Identify which cell holds the provided text, then report its [X, Y] central coordinate. 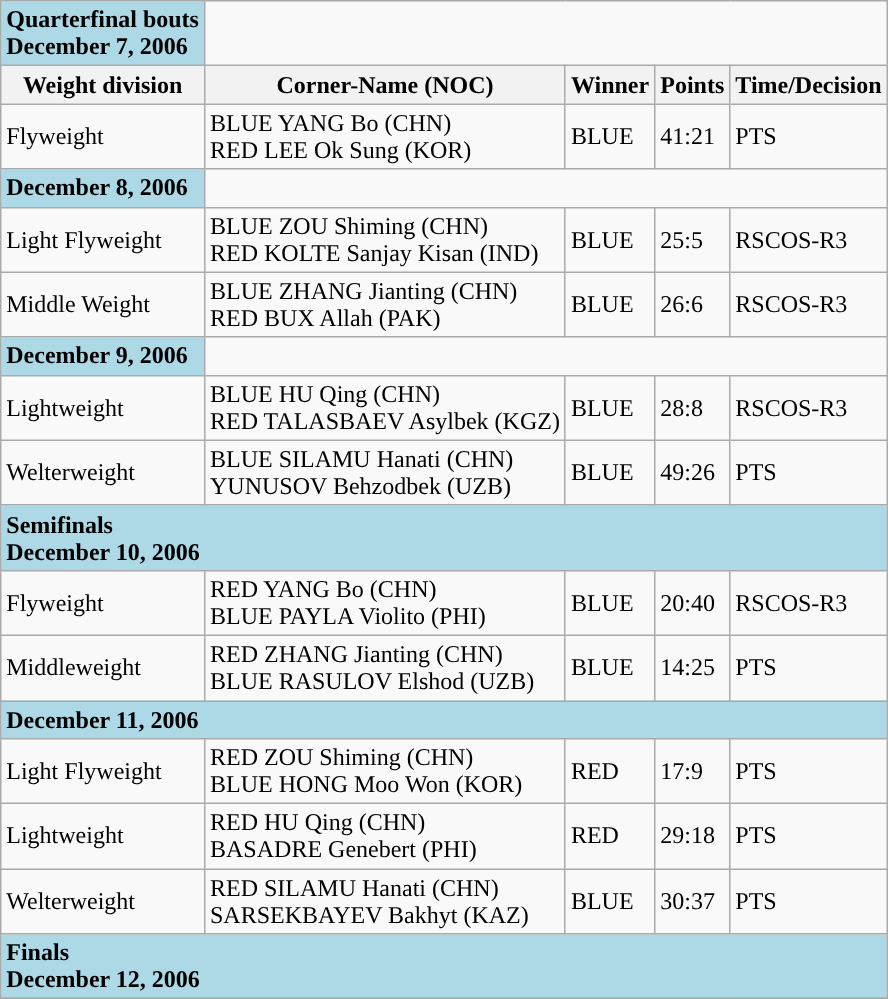
Winner [610, 85]
Corner-Name (NOC) [384, 85]
29:18 [692, 836]
Middle Weight [103, 304]
30:37 [692, 902]
Finals December 12, 2006 [444, 966]
20:40 [692, 602]
BLUE HU Qing (CHN) RED TALASBAEV Asylbek (KGZ) [384, 408]
RED SILAMU Hanati (CHN) SARSEKBAYEV Bakhyt (KAZ) [384, 902]
Weight division [103, 85]
BLUE SILAMU Hanati (CHN) YUNUSOV Behzodbek (UZB) [384, 472]
RED ZHANG Jianting (CHN) BLUE RASULOV Elshod (UZB) [384, 668]
14:25 [692, 668]
BLUE YANG Bo (CHN) RED LEE Ok Sung (KOR) [384, 136]
December 11, 2006 [444, 719]
RED ZOU Shiming (CHN) BLUE HONG Moo Won (KOR) [384, 772]
Quarterfinal bouts December 7, 2006 [103, 34]
RED YANG Bo (CHN) BLUE PAYLA Violito (PHI) [384, 602]
17:9 [692, 772]
December 8, 2006 [103, 188]
Points [692, 85]
28:8 [692, 408]
41:21 [692, 136]
49:26 [692, 472]
RED HU Qing (CHN) BASADRE Genebert (PHI) [384, 836]
25:5 [692, 240]
December 9, 2006 [103, 356]
Semifinals December 10, 2006 [444, 538]
BLUE ZOU Shiming (CHN) RED KOLTE Sanjay Kisan (IND) [384, 240]
BLUE ZHANG Jianting (CHN) RED BUX Allah (PAK) [384, 304]
Middleweight [103, 668]
Time/Decision [808, 85]
26:6 [692, 304]
